Output the (x, y) coordinate of the center of the cell containing the given text.  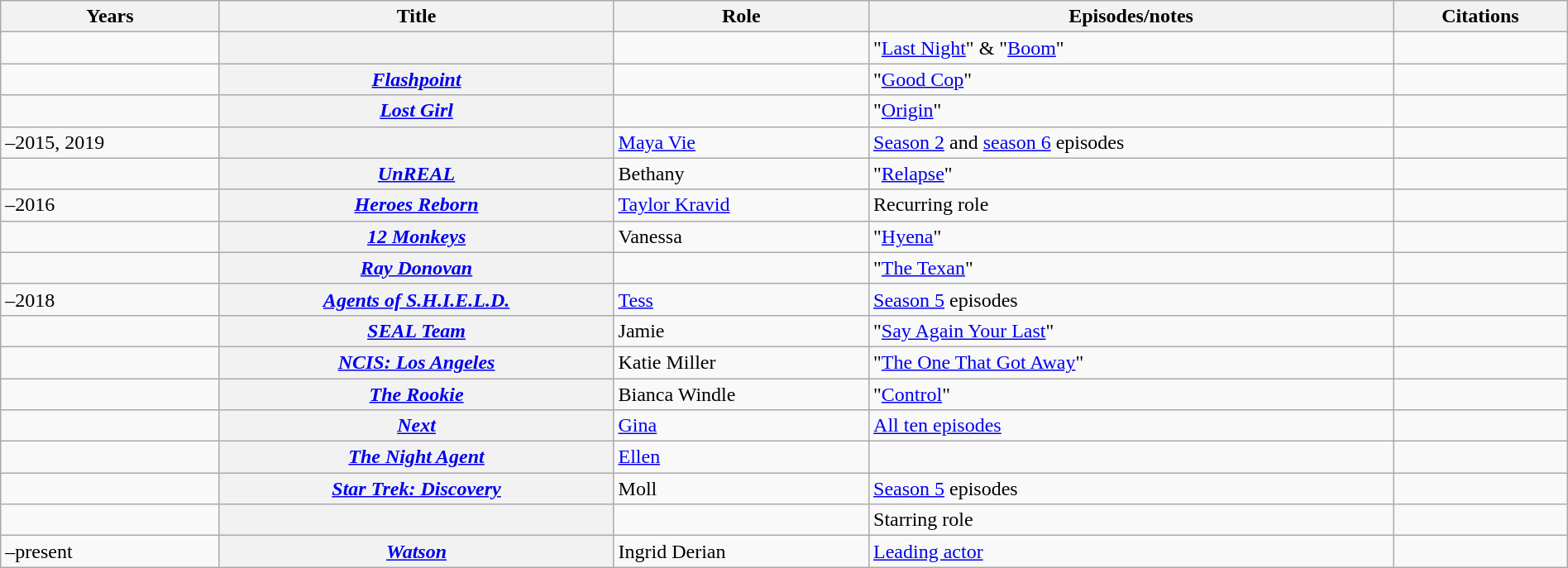
The Night Agent (417, 457)
Katie Miller (741, 362)
"Say Again Your Last" (1131, 331)
Vanessa (741, 236)
Taylor Kravid (741, 205)
–2018 (110, 299)
SEAL Team (417, 331)
NCIS: Los Angeles (417, 362)
Watson (417, 551)
Heroes Reborn (417, 205)
Ingrid Derian (741, 551)
–2016 (110, 205)
Jamie (741, 331)
Bethany (741, 174)
The Rookie (417, 394)
"Relapse" (1131, 174)
Gina (741, 426)
Tess (741, 299)
"Origin" (1131, 111)
Title (417, 17)
"Last Night" & "Boom" (1131, 48)
Star Trek: Discovery (417, 489)
"Hyena" (1131, 236)
Citations (1480, 17)
Ray Donovan (417, 268)
–2015, 2019 (110, 142)
Ellen (741, 457)
Years (110, 17)
Role (741, 17)
Agents of S.H.I.E.L.D. (417, 299)
Season 2 and season 6 episodes (1131, 142)
Moll (741, 489)
Leading actor (1131, 551)
Bianca Windle (741, 394)
Starring role (1131, 520)
All ten episodes (1131, 426)
Episodes/notes (1131, 17)
UnREAL (417, 174)
–present (110, 551)
Maya Vie (741, 142)
12 Monkeys (417, 236)
Flashpoint (417, 79)
"The Texan" (1131, 268)
"Control" (1131, 394)
"Good Cop" (1131, 79)
Next (417, 426)
Recurring role (1131, 205)
Lost Girl (417, 111)
"The One That Got Away" (1131, 362)
